Determine the [X, Y] coordinate at the center of the cell enclosing the given text.  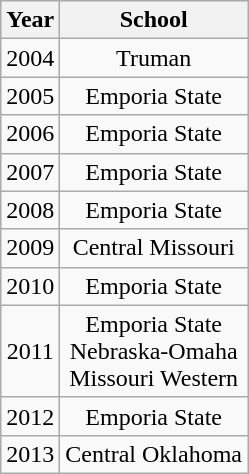
2010 [30, 286]
Year [30, 20]
2006 [30, 134]
Central Missouri [154, 248]
2013 [30, 454]
2005 [30, 96]
2007 [30, 172]
School [154, 20]
2004 [30, 58]
2012 [30, 416]
Emporia StateNebraska-OmahaMissouri Western [154, 351]
Central Oklahoma [154, 454]
2008 [30, 210]
2011 [30, 351]
Truman [154, 58]
2009 [30, 248]
